Search for the cell housing the specified text and yield its [x, y] center coordinate. 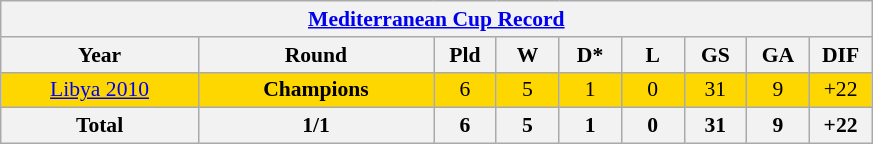
L [652, 55]
Pld [466, 55]
W [528, 55]
Year [100, 55]
Round [316, 55]
GA [778, 55]
GS [716, 55]
Libya 2010 [100, 90]
D* [590, 55]
1/1 [316, 126]
Mediterranean Cup Record [436, 19]
DIF [840, 55]
Total [100, 126]
Champions [316, 90]
